Search for the cell housing the specified text and yield its [x, y] center coordinate. 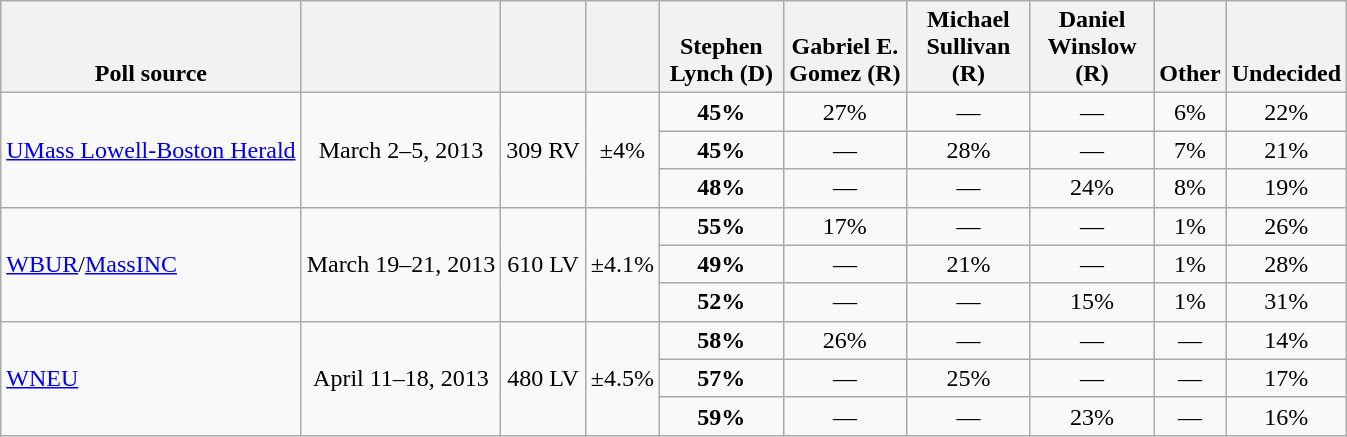
14% [1286, 340]
UMass Lowell-Boston Herald [151, 150]
Other [1190, 47]
±4.1% [622, 264]
31% [1286, 302]
MichaelSullivan (R) [969, 47]
610 LV [543, 264]
DanielWinslow (R) [1092, 47]
25% [969, 378]
52% [722, 302]
Poll source [151, 47]
Undecided [1286, 47]
55% [722, 226]
March 19–21, 2013 [401, 264]
309 RV [543, 150]
±4% [622, 150]
22% [1286, 112]
WNEU [151, 378]
27% [845, 112]
58% [722, 340]
15% [1092, 302]
StephenLynch (D) [722, 47]
7% [1190, 150]
±4.5% [622, 378]
19% [1286, 188]
WBUR/MassINC [151, 264]
Gabriel E.Gomez (R) [845, 47]
March 2–5, 2013 [401, 150]
16% [1286, 416]
59% [722, 416]
48% [722, 188]
57% [722, 378]
April 11–18, 2013 [401, 378]
6% [1190, 112]
49% [722, 264]
24% [1092, 188]
8% [1190, 188]
23% [1092, 416]
480 LV [543, 378]
